Detect which cell encompasses the target text, then output its (X, Y) center coordinate. 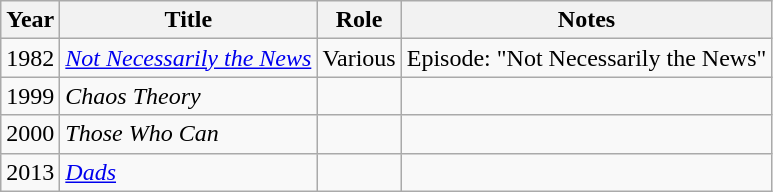
Title (188, 20)
Notes (586, 20)
Episode: "Not Necessarily the News" (586, 58)
2013 (30, 172)
Those Who Can (188, 134)
Chaos Theory (188, 96)
Various (359, 58)
1982 (30, 58)
2000 (30, 134)
Role (359, 20)
Dads (188, 172)
Year (30, 20)
Not Necessarily the News (188, 58)
1999 (30, 96)
